Provide the (X, Y) coordinate of the cell's center where the given text is located.  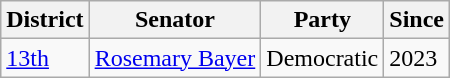
District (45, 20)
2023 (417, 58)
Since (417, 20)
Senator (175, 20)
Democratic (322, 58)
Party (322, 20)
13th (45, 58)
Rosemary Bayer (175, 58)
